Return [x, y] of the center of cell containing provided text 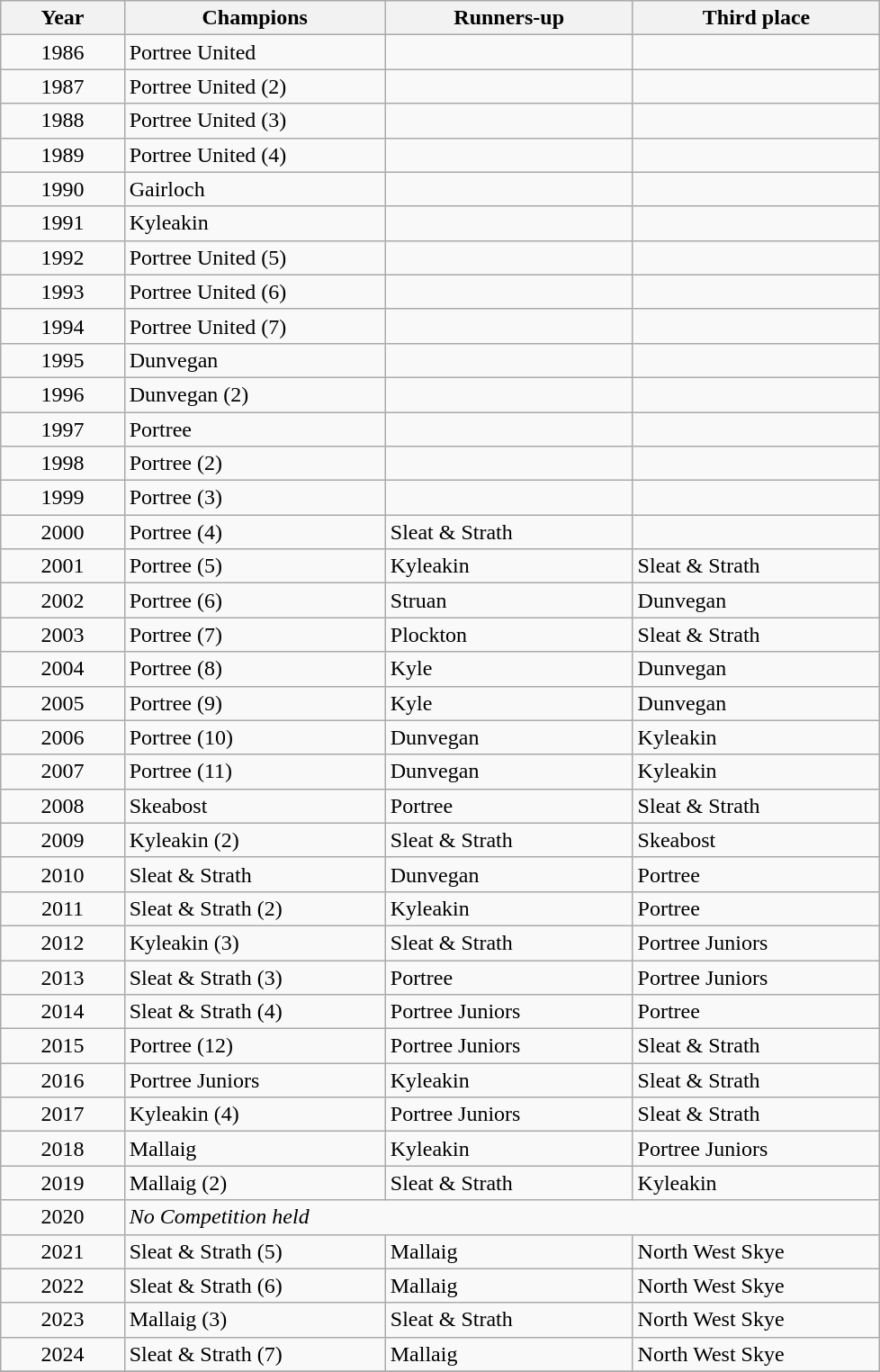
Sleat & Strath (2) [255, 908]
1992 [63, 257]
1998 [63, 464]
2008 [63, 806]
2012 [63, 943]
1993 [63, 292]
Kyleakin (3) [255, 943]
Sleat & Strath (5) [255, 1251]
1991 [63, 223]
Dunvegan (2) [255, 394]
Portree (7) [255, 635]
Year [63, 18]
Portree (3) [255, 498]
1997 [63, 429]
2021 [63, 1251]
1996 [63, 394]
1989 [63, 155]
Portree United (5) [255, 257]
2011 [63, 908]
2020 [63, 1217]
2006 [63, 737]
Portree (4) [255, 532]
Plockton [509, 635]
2024 [63, 1354]
Mallaig (3) [255, 1320]
Mallaig (2) [255, 1183]
2002 [63, 600]
Sleat & Strath (7) [255, 1354]
Sleat & Strath (4) [255, 1012]
1994 [63, 326]
1999 [63, 498]
2000 [63, 532]
Sleat & Strath (3) [255, 977]
2023 [63, 1320]
Gairloch [255, 189]
2018 [63, 1149]
2009 [63, 840]
Portree (10) [255, 737]
1987 [63, 86]
Portree United (3) [255, 121]
Portree United (6) [255, 292]
2010 [63, 874]
2007 [63, 772]
2015 [63, 1046]
Portree (2) [255, 464]
Kyleakin (4) [255, 1115]
Portree (8) [255, 669]
2003 [63, 635]
Portree (11) [255, 772]
Kyleakin (2) [255, 840]
1995 [63, 360]
2014 [63, 1012]
Portree United (7) [255, 326]
2016 [63, 1080]
2013 [63, 977]
Struan [509, 600]
Portree (12) [255, 1046]
Runners-up [509, 18]
2005 [63, 703]
2022 [63, 1286]
Portree United (2) [255, 86]
Portree (6) [255, 600]
2019 [63, 1183]
Champions [255, 18]
Portree United (4) [255, 155]
1986 [63, 52]
Portree (5) [255, 566]
2001 [63, 566]
2004 [63, 669]
Third place [756, 18]
2017 [63, 1115]
No Competition held [502, 1217]
1990 [63, 189]
Sleat & Strath (6) [255, 1286]
Portree (9) [255, 703]
1988 [63, 121]
Portree United [255, 52]
